Determine the [X, Y] coordinate at the center of the cell enclosing the given text.  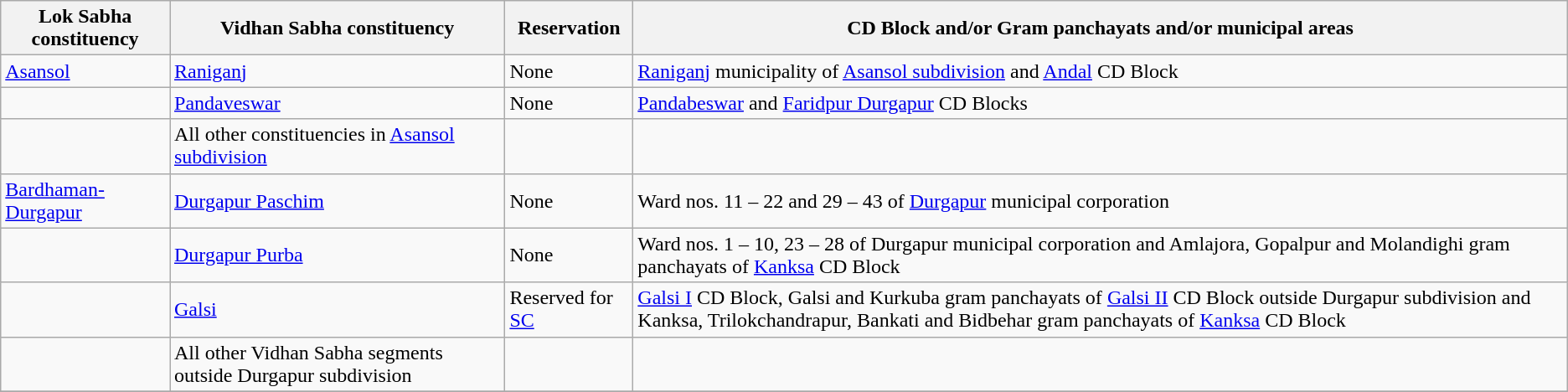
All other Vidhan Sabha segments outside Durgapur subdivision [337, 364]
Pandabeswar and Faridpur Durgapur CD Blocks [1101, 103]
Pandaveswar [337, 103]
Raniganj municipality of Asansol subdivision and Andal CD Block [1101, 71]
Bardhaman-Durgapur [85, 201]
Raniganj [337, 71]
Ward nos. 1 – 10, 23 – 28 of Durgapur municipal corporation and Amlajora, Gopalpur and Molandighi gram panchayats of Kanksa CD Block [1101, 255]
All other constituencies in Asansol subdivision [337, 146]
Reserved for SC [570, 310]
Ward nos. 11 – 22 and 29 – 43 of Durgapur municipal corporation [1101, 201]
Durgapur Paschim [337, 201]
Lok Sabha constituency [85, 28]
Durgapur Purba [337, 255]
Reservation [570, 28]
CD Block and/or Gram panchayats and/or municipal areas [1101, 28]
Asansol [85, 71]
Vidhan Sabha constituency [337, 28]
Galsi [337, 310]
